Provide the (X, Y) coordinate of the cell's center where the given text is located.  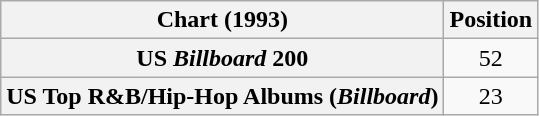
Position (491, 20)
23 (491, 96)
52 (491, 58)
US Top R&B/Hip-Hop Albums (Billboard) (222, 96)
Chart (1993) (222, 20)
US Billboard 200 (222, 58)
